From the cell containing the given text, extract its center point as [X, Y] coordinate. 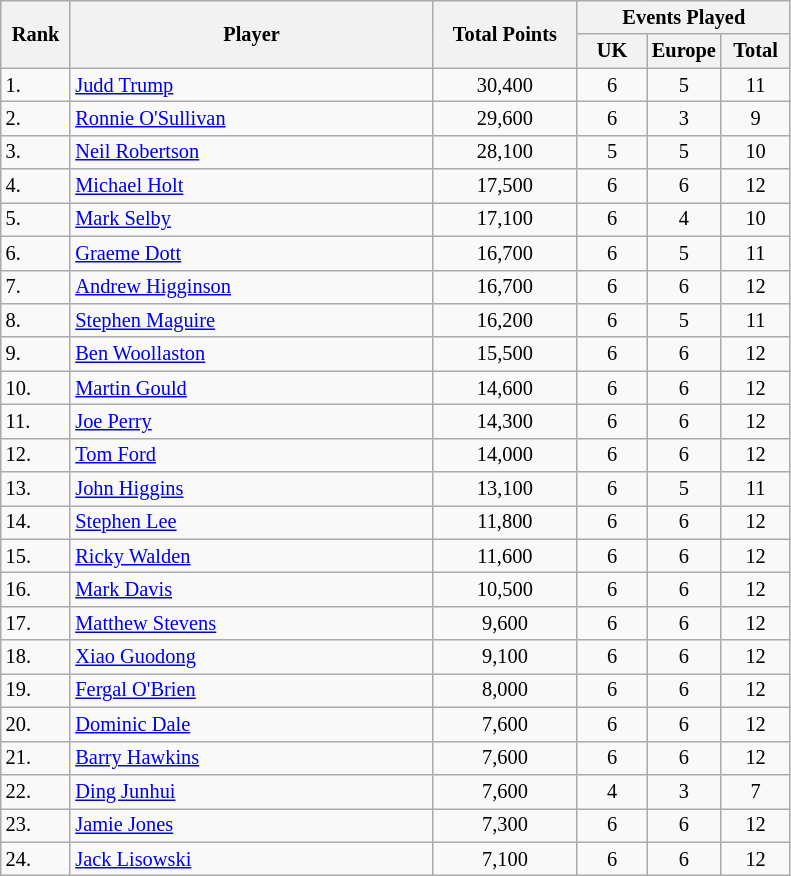
19. [36, 690]
18. [36, 657]
Dominic Dale [251, 724]
30,400 [506, 85]
11,600 [506, 556]
Xiao Guodong [251, 657]
13,100 [506, 489]
11. [36, 421]
3. [36, 152]
21. [36, 758]
Tom Ford [251, 455]
28,100 [506, 152]
Joe Perry [251, 421]
20. [36, 724]
Ronnie O'Sullivan [251, 118]
17,500 [506, 186]
Fergal O'Brien [251, 690]
Martin Gould [251, 388]
Mark Davis [251, 589]
1. [36, 85]
7. [36, 287]
Ding Junhui [251, 791]
Barry Hawkins [251, 758]
17. [36, 623]
7 [756, 791]
8,000 [506, 690]
Stephen Lee [251, 522]
24. [36, 859]
2. [36, 118]
Total Points [506, 34]
7,300 [506, 825]
9. [36, 354]
10,500 [506, 589]
6. [36, 253]
5. [36, 219]
John Higgins [251, 489]
Graeme Dott [251, 253]
8. [36, 320]
Stephen Maguire [251, 320]
14. [36, 522]
17,100 [506, 219]
Events Played [684, 17]
22. [36, 791]
Andrew Higginson [251, 287]
Europe [684, 51]
11,800 [506, 522]
15. [36, 556]
14,600 [506, 388]
9 [756, 118]
16,200 [506, 320]
Ben Woollaston [251, 354]
Total [756, 51]
Jack Lisowski [251, 859]
16. [36, 589]
Judd Trump [251, 85]
Jamie Jones [251, 825]
29,600 [506, 118]
9,600 [506, 623]
4. [36, 186]
Mark Selby [251, 219]
Rank [36, 34]
12. [36, 455]
Player [251, 34]
Michael Holt [251, 186]
13. [36, 489]
14,000 [506, 455]
10. [36, 388]
UK [612, 51]
Neil Robertson [251, 152]
7,100 [506, 859]
9,100 [506, 657]
14,300 [506, 421]
23. [36, 825]
Ricky Walden [251, 556]
Matthew Stevens [251, 623]
15,500 [506, 354]
